Output the [X, Y] coordinate of the center of the cell containing the given text.  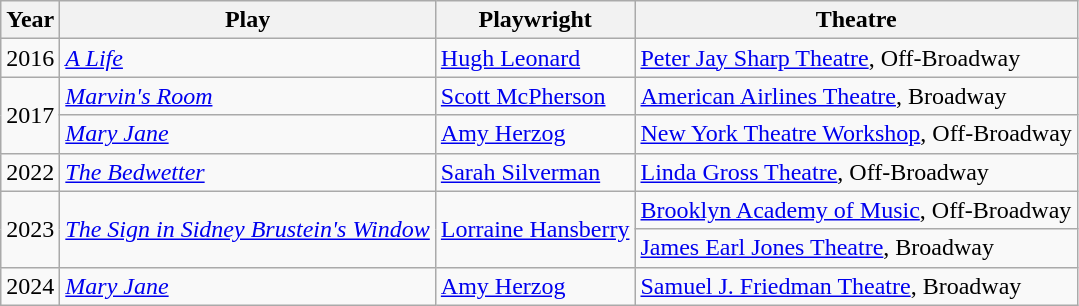
2023 [30, 229]
Sarah Silverman [535, 172]
Hugh Leonard [535, 58]
Brooklyn Academy of Music, Off-Broadway [856, 210]
Samuel J. Friedman Theatre, Broadway [856, 286]
Peter Jay Sharp Theatre, Off-Broadway [856, 58]
2016 [30, 58]
Year [30, 20]
Lorraine Hansberry [535, 229]
Marvin's Room [248, 96]
Theatre [856, 20]
James Earl Jones Theatre, Broadway [856, 248]
Scott McPherson [535, 96]
Linda Gross Theatre, Off-Broadway [856, 172]
The Bedwetter [248, 172]
Play [248, 20]
New York Theatre Workshop, Off-Broadway [856, 134]
A Life [248, 58]
2024 [30, 286]
Playwright [535, 20]
2022 [30, 172]
The Sign in Sidney Brustein's Window [248, 229]
American Airlines Theatre, Broadway [856, 96]
2017 [30, 115]
